For the text-containing cell, return its midpoint in [x, y] coordinate format. 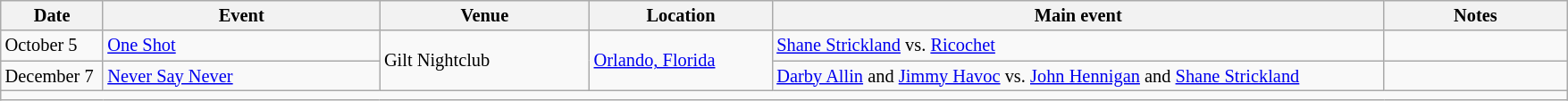
Orlando, Florida [681, 61]
Main event [1077, 15]
December 7 [52, 76]
Never Say Never [241, 76]
Venue [484, 15]
Location [681, 15]
Event [241, 15]
Gilt Nightclub [484, 61]
Date [52, 15]
Darby Allin and Jimmy Havoc vs. John Hennigan and Shane Strickland [1077, 76]
October 5 [52, 46]
Shane Strickland vs. Ricochet [1077, 46]
One Shot [241, 46]
Notes [1476, 15]
